Return [x, y] of the center of cell containing provided text 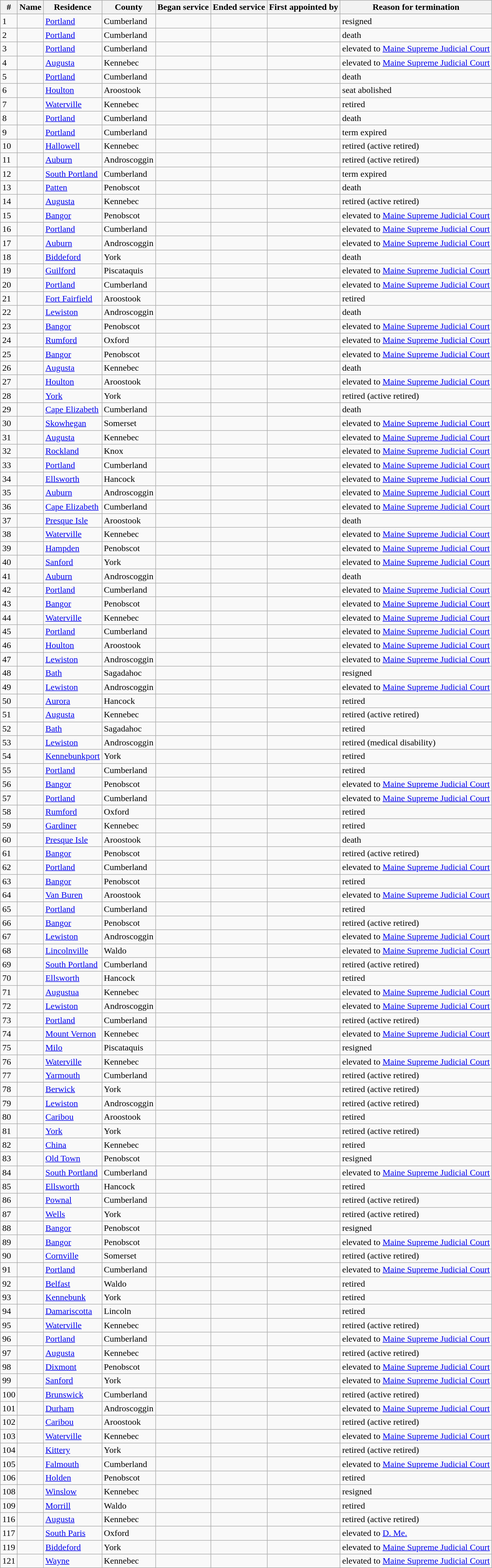
83 [9, 1159]
94 [9, 1311]
23 [9, 326]
79 [9, 1103]
117 [9, 1533]
81 [9, 1131]
Van Buren [73, 895]
70 [9, 978]
25 [9, 354]
91 [9, 1269]
116 [9, 1520]
5 [9, 77]
101 [9, 1408]
77 [9, 1076]
54 [9, 756]
Pownal [73, 1200]
97 [9, 1353]
Milo [73, 1048]
80 [9, 1117]
China [73, 1145]
South Paris [73, 1533]
48 [9, 673]
Began service [183, 7]
12 [9, 174]
Brunswick [73, 1395]
8 [9, 118]
78 [9, 1089]
29 [9, 410]
26 [9, 368]
Wayne [73, 1561]
Holden [73, 1478]
Residence [73, 7]
61 [9, 854]
98 [9, 1367]
33 [9, 465]
63 [9, 881]
11 [9, 160]
Augustua [73, 992]
10 [9, 146]
41 [9, 576]
# [9, 7]
105 [9, 1464]
Belfast [73, 1283]
64 [9, 895]
72 [9, 1006]
46 [9, 645]
17 [9, 243]
73 [9, 1020]
Lincolnville [73, 951]
15 [9, 215]
Name [31, 7]
75 [9, 1048]
42 [9, 590]
20 [9, 285]
Patten [73, 188]
31 [9, 437]
100 [9, 1395]
89 [9, 1242]
3 [9, 49]
66 [9, 923]
36 [9, 507]
52 [9, 729]
102 [9, 1422]
88 [9, 1228]
43 [9, 604]
85 [9, 1186]
9 [9, 132]
60 [9, 839]
1 [9, 21]
37 [9, 520]
Cornville [73, 1256]
93 [9, 1298]
96 [9, 1339]
108 [9, 1491]
Gardiner [73, 826]
County [128, 7]
95 [9, 1325]
49 [9, 687]
38 [9, 534]
Dixmont [73, 1367]
104 [9, 1450]
4 [9, 63]
92 [9, 1283]
103 [9, 1436]
86 [9, 1200]
elevated to D. Me. [416, 1533]
First appointed by [303, 7]
76 [9, 1062]
Old Town [73, 1159]
68 [9, 951]
35 [9, 493]
6 [9, 90]
22 [9, 312]
18 [9, 257]
Lincoln [128, 1311]
109 [9, 1506]
7 [9, 104]
24 [9, 340]
74 [9, 1034]
seat abolished [416, 90]
50 [9, 701]
Wells [73, 1214]
Winslow [73, 1491]
57 [9, 798]
Skowhegan [73, 424]
Durham [73, 1408]
Knox [128, 451]
Yarmouth [73, 1076]
53 [9, 742]
121 [9, 1561]
99 [9, 1381]
30 [9, 424]
47 [9, 659]
59 [9, 826]
16 [9, 229]
84 [9, 1173]
Guilford [73, 271]
82 [9, 1145]
39 [9, 548]
2 [9, 35]
90 [9, 1256]
Kennebunk [73, 1298]
Kittery [73, 1450]
Reason for termination [416, 7]
retired (medical disability) [416, 742]
106 [9, 1478]
119 [9, 1547]
71 [9, 992]
87 [9, 1214]
Morrill [73, 1506]
19 [9, 271]
21 [9, 299]
55 [9, 770]
Falmouth [73, 1464]
69 [9, 964]
28 [9, 395]
67 [9, 937]
Kennebunkport [73, 756]
Mount Vernon [73, 1034]
27 [9, 382]
Hallowell [73, 146]
Ended service [239, 7]
Aurora [73, 701]
Berwick [73, 1089]
51 [9, 715]
32 [9, 451]
34 [9, 479]
13 [9, 188]
62 [9, 867]
65 [9, 909]
14 [9, 202]
Damariscotta [73, 1311]
44 [9, 618]
58 [9, 812]
45 [9, 632]
Fort Fairfield [73, 299]
40 [9, 562]
56 [9, 784]
Rockland [73, 451]
Hampden [73, 548]
